Capture the cell that displays the provided text and extract its (x, y) central coordinate. 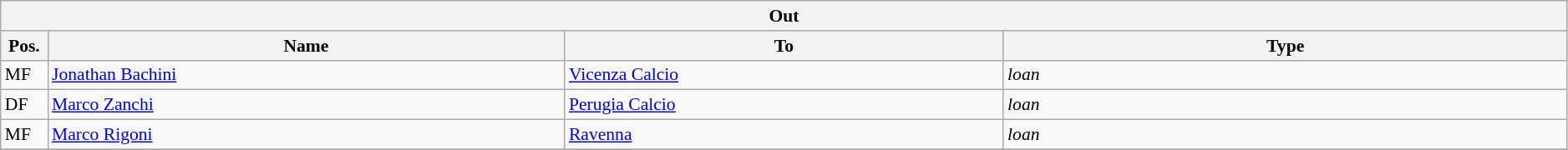
Out (784, 16)
DF (24, 105)
Ravenna (784, 135)
Jonathan Bachini (306, 75)
To (784, 46)
Type (1285, 46)
Marco Rigoni (306, 135)
Marco Zanchi (306, 105)
Perugia Calcio (784, 105)
Pos. (24, 46)
Name (306, 46)
Vicenza Calcio (784, 75)
